Search for the cell housing the specified text and yield its (x, y) center coordinate. 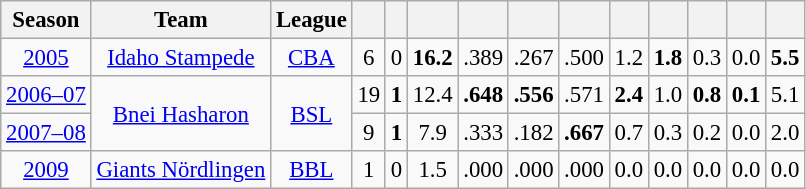
16.2 (432, 58)
BBL (312, 170)
2.0 (786, 133)
.556 (533, 95)
0.7 (628, 133)
1.8 (668, 58)
BSL (312, 114)
0.1 (746, 95)
0.2 (706, 133)
Season (46, 20)
2.4 (628, 95)
0.8 (706, 95)
12.4 (432, 95)
5.1 (786, 95)
Idaho Stampede (181, 58)
2009 (46, 170)
6 (368, 58)
9 (368, 133)
CBA (312, 58)
.267 (533, 58)
Team (181, 20)
.333 (483, 133)
19 (368, 95)
Giants Nördlingen (181, 170)
.571 (584, 95)
.182 (533, 133)
League (312, 20)
1.2 (628, 58)
1.0 (668, 95)
2005 (46, 58)
.500 (584, 58)
.648 (483, 95)
Bnei Hasharon (181, 114)
2006–07 (46, 95)
.667 (584, 133)
.389 (483, 58)
2007–08 (46, 133)
1.5 (432, 170)
7.9 (432, 133)
5.5 (786, 58)
